Search for the cell housing the specified text and yield its (X, Y) center coordinate. 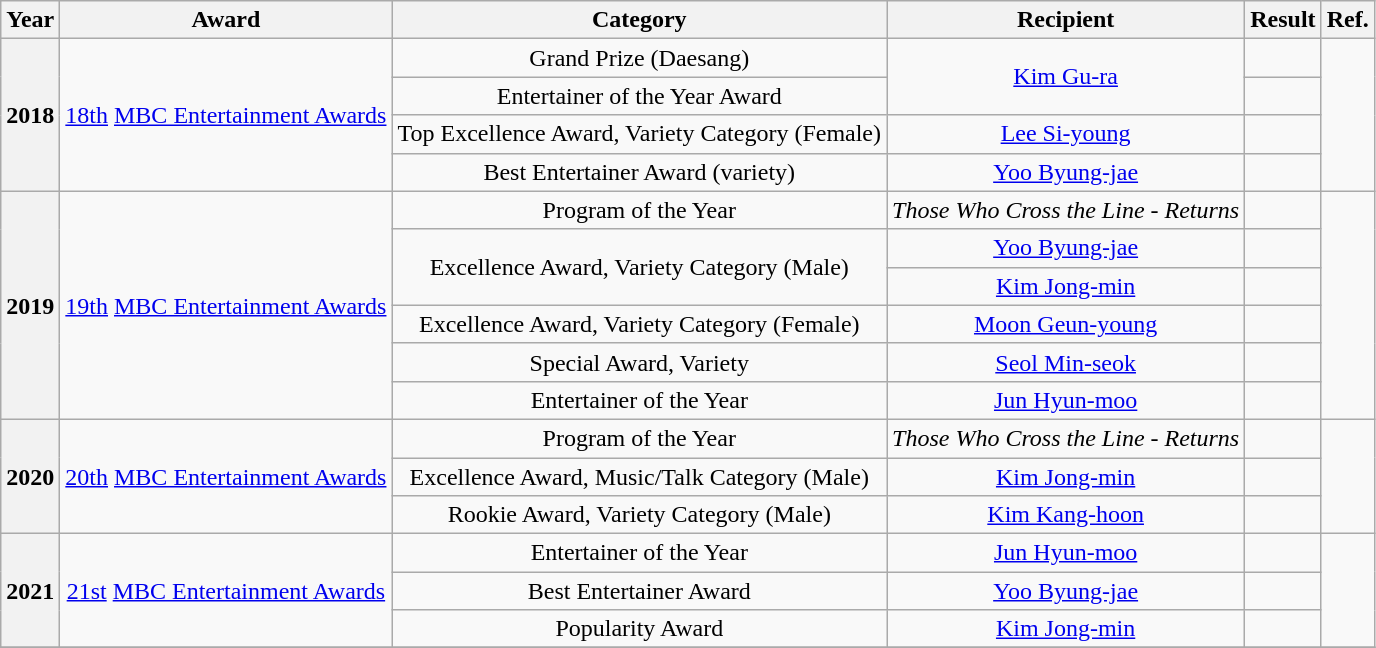
19th MBC Entertainment Awards (226, 305)
Moon Geun-young (1066, 324)
Excellence Award, Music/Talk Category (Male) (640, 477)
21st MBC Entertainment Awards (226, 591)
2019 (30, 305)
18th MBC Entertainment Awards (226, 115)
Kim Gu-ra (1066, 77)
Excellence Award, Variety Category (Female) (640, 324)
Excellence Award, Variety Category (Male) (640, 267)
Kim Kang-hoon (1066, 515)
Recipient (1066, 20)
2018 (30, 115)
Award (226, 20)
Category (640, 20)
Popularity Award (640, 629)
20th MBC Entertainment Awards (226, 476)
Grand Prize (Daesang) (640, 58)
2020 (30, 476)
Best Entertainer Award (640, 591)
Year (30, 20)
Ref. (1348, 20)
Best Entertainer Award (variety) (640, 172)
Special Award, Variety (640, 362)
Seol Min-seok (1066, 362)
Rookie Award, Variety Category (Male) (640, 515)
2021 (30, 591)
Entertainer of the Year Award (640, 96)
Top Excellence Award, Variety Category (Female) (640, 134)
Lee Si-young (1066, 134)
Result (1283, 20)
